Find where the given text appears and provide that cell's center as [x, y] coordinate. 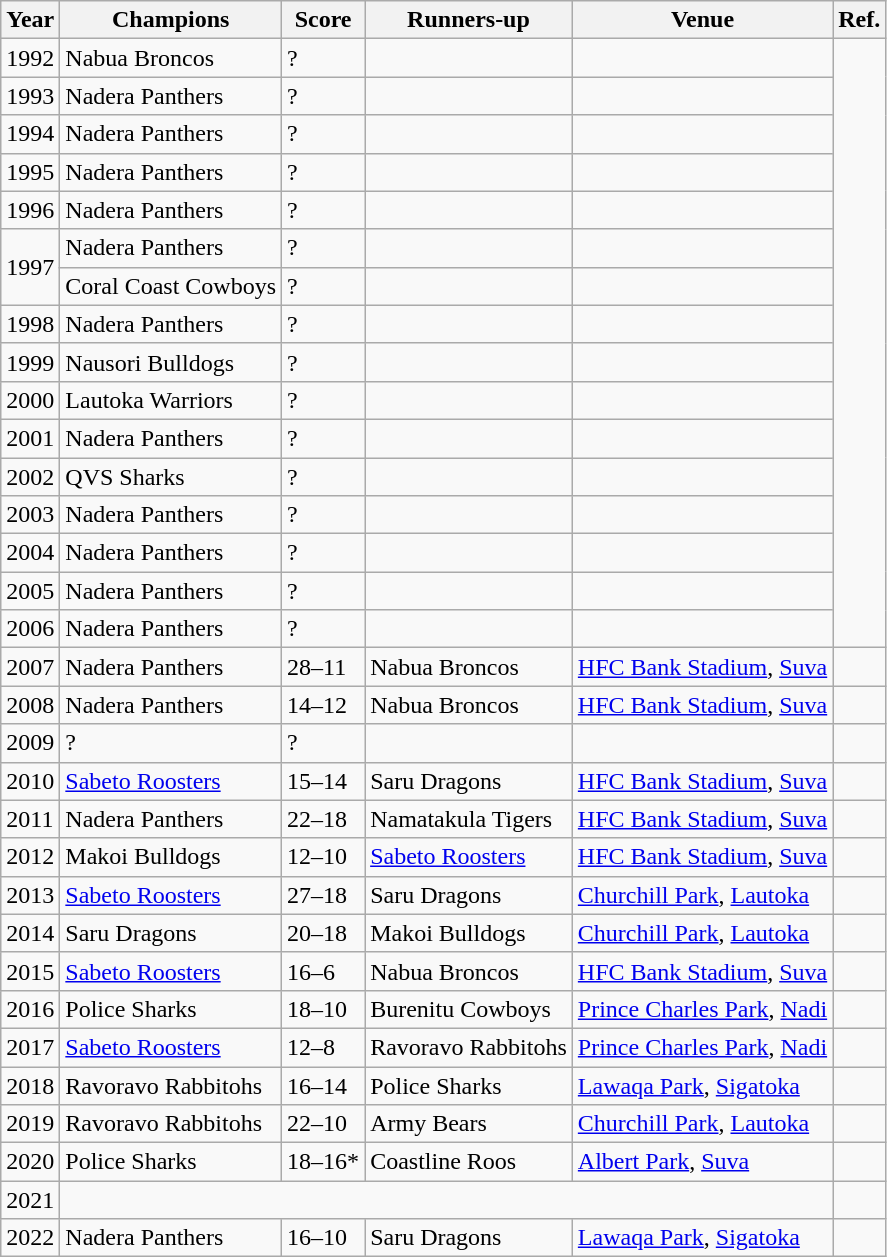
Nausori Bulldogs [171, 362]
Namatakula Tigers [469, 819]
QVS Sharks [171, 477]
20–18 [324, 933]
2005 [30, 591]
2021 [30, 1200]
2006 [30, 629]
Year [30, 20]
Lautoka Warriors [171, 400]
2010 [30, 781]
2019 [30, 1124]
Burenitu Cowboys [469, 1009]
28–11 [324, 667]
16–10 [324, 1238]
22–10 [324, 1124]
1992 [30, 58]
2008 [30, 705]
27–18 [324, 895]
2022 [30, 1238]
14–12 [324, 705]
Coastline Roos [469, 1162]
2004 [30, 553]
1997 [30, 267]
1993 [30, 96]
Ref. [860, 20]
2000 [30, 400]
1994 [30, 134]
2017 [30, 1047]
12–10 [324, 857]
12–8 [324, 1047]
Champions [171, 20]
2013 [30, 895]
1998 [30, 324]
1996 [30, 210]
2001 [30, 438]
2011 [30, 819]
22–18 [324, 819]
1995 [30, 172]
2009 [30, 743]
Score [324, 20]
2002 [30, 477]
18–16* [324, 1162]
2012 [30, 857]
2015 [30, 971]
2018 [30, 1085]
1999 [30, 362]
16–14 [324, 1085]
Army Bears [469, 1124]
Venue [702, 20]
2007 [30, 667]
2014 [30, 933]
16–6 [324, 971]
Runners-up [469, 20]
18–10 [324, 1009]
Albert Park, Suva [702, 1162]
2003 [30, 515]
2020 [30, 1162]
Coral Coast Cowboys [171, 286]
2016 [30, 1009]
15–14 [324, 781]
